From the cell containing the given text, extract its center point as (X, Y) coordinate. 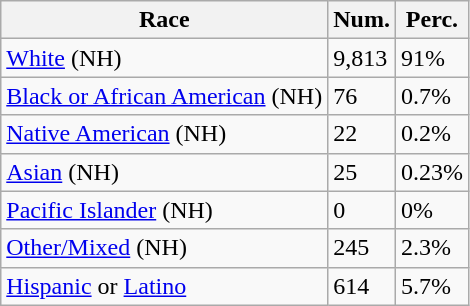
9,813 (362, 58)
Pacific Islander (NH) (164, 210)
Other/Mixed (NH) (164, 248)
White (NH) (164, 58)
91% (432, 58)
0.23% (432, 172)
245 (362, 248)
Black or African American (NH) (164, 96)
Race (164, 20)
2.3% (432, 248)
5.7% (432, 286)
Perc. (432, 20)
0% (432, 210)
0 (362, 210)
22 (362, 134)
0.2% (432, 134)
0.7% (432, 96)
Native American (NH) (164, 134)
Hispanic or Latino (164, 286)
76 (362, 96)
Num. (362, 20)
614 (362, 286)
25 (362, 172)
Asian (NH) (164, 172)
